Scan for the cell matching the given text and deliver its (x, y) coordinate at center. 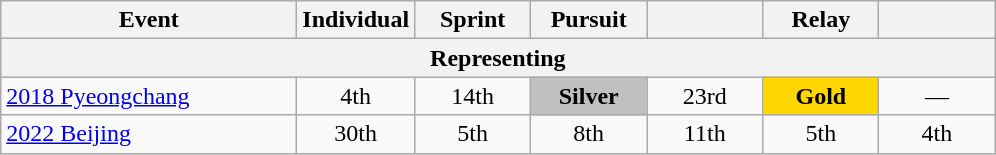
Individual (356, 20)
2022 Beijing (149, 134)
14th (473, 96)
Representing (498, 58)
Pursuit (589, 20)
11th (705, 134)
30th (356, 134)
Sprint (473, 20)
23rd (705, 96)
8th (589, 134)
Event (149, 20)
Silver (589, 96)
2018 Pyeongchang (149, 96)
Gold (821, 96)
— (937, 96)
Relay (821, 20)
